Output the (x, y) coordinate of the center of the cell containing the given text.  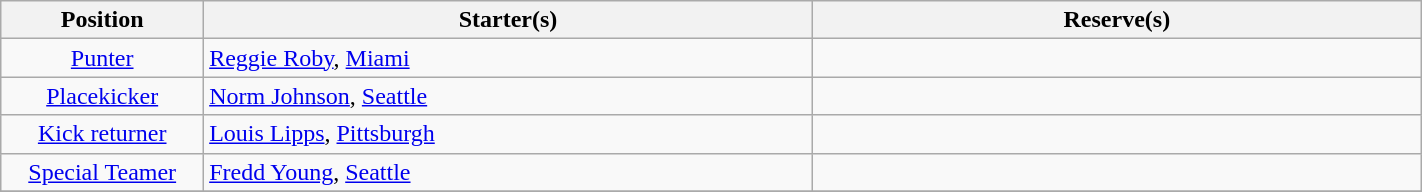
Reserve(s) (1116, 20)
Louis Lipps, Pittsburgh (508, 134)
Punter (102, 58)
Special Teamer (102, 172)
Reggie Roby, Miami (508, 58)
Kick returner (102, 134)
Starter(s) (508, 20)
Fredd Young, Seattle (508, 172)
Norm Johnson, Seattle (508, 96)
Placekicker (102, 96)
Position (102, 20)
